Determine the [x, y] coordinate at the center of the cell enclosing the given text.  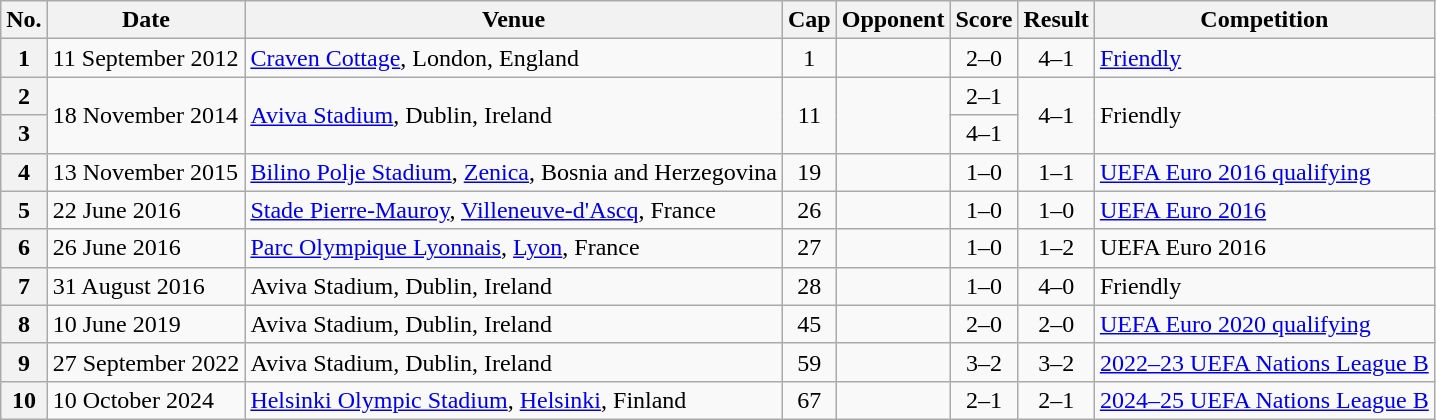
11 September 2012 [146, 58]
Result [1056, 20]
4 [24, 172]
2022–23 UEFA Nations League B [1264, 362]
10 June 2019 [146, 324]
67 [809, 400]
13 November 2015 [146, 172]
Date [146, 20]
4–0 [1056, 286]
3 [24, 134]
Score [984, 20]
10 [24, 400]
2 [24, 96]
1–2 [1056, 248]
6 [24, 248]
27 September 2022 [146, 362]
Bilino Polje Stadium, Zenica, Bosnia and Herzegovina [514, 172]
26 [809, 210]
UEFA Euro 2020 qualifying [1264, 324]
31 August 2016 [146, 286]
22 June 2016 [146, 210]
10 October 2024 [146, 400]
2024–25 UEFA Nations League B [1264, 400]
19 [809, 172]
27 [809, 248]
59 [809, 362]
7 [24, 286]
Opponent [893, 20]
No. [24, 20]
1–1 [1056, 172]
Stade Pierre-Mauroy, Villeneuve-d'Ascq, France [514, 210]
26 June 2016 [146, 248]
Craven Cottage, London, England [514, 58]
8 [24, 324]
5 [24, 210]
18 November 2014 [146, 115]
Venue [514, 20]
9 [24, 362]
11 [809, 115]
28 [809, 286]
Parc Olympique Lyonnais, Lyon, France [514, 248]
Helsinki Olympic Stadium, Helsinki, Finland [514, 400]
UEFA Euro 2016 qualifying [1264, 172]
Competition [1264, 20]
Cap [809, 20]
45 [809, 324]
